Pinpoint the cell where the given text exists, returning its [x, y] midpoint coordinate. 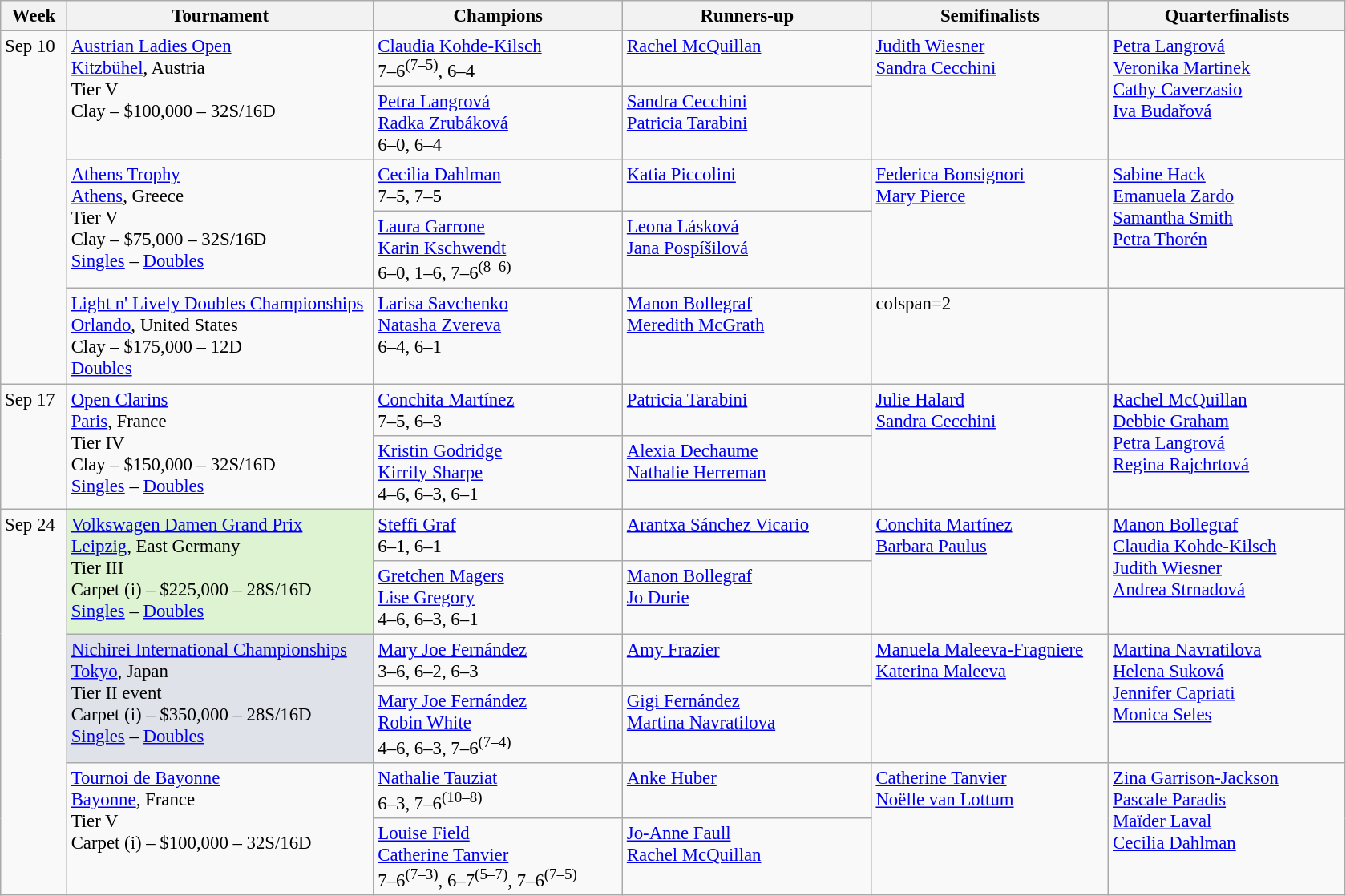
Light n' Lively Doubles ChampionshipsOrlando, United StatesClay – $175,000 – 12DDoubles [220, 337]
Arantxa Sánchez Vicario [747, 535]
Catherine Tanvier Noëlle van Lottum [990, 829]
Petra Langrová Veronika Martinek Cathy Caverzasio Iva Budařová [1227, 96]
Week [34, 16]
Rachel McQuillan [747, 59]
Federica Bonsignori Mary Pierce [990, 224]
Gretchen Magers Lise Gregory4–6, 6–3, 6–1 [499, 597]
Zina Garrison-Jackson Pascale Paradis Maïder Laval Cecilia Dahlman [1227, 829]
Cecilia Dahlman7–5, 7–5 [499, 186]
Manon Bollegraf Jo Durie [747, 597]
Louise Field Catherine Tanvier7–6(7–3), 6–7(5–7), 7–6(7–5) [499, 857]
Martina Navratilova Helena Suková Jennifer Capriati Monica Seles [1227, 699]
Gigi Fernández Martina Navratilova [747, 724]
Open ClarinsParis, FranceTier IV Clay – $150,000 – 32S/16DSingles – Doubles [220, 446]
Sandra Cecchini Patricia Tarabini [747, 123]
Laura Garrone Karin Kschwendt6–0, 1–6, 7–6(8–6) [499, 250]
Sep 24 [34, 702]
Julie Halard Sandra Cecchini [990, 446]
colspan=2 [990, 337]
Mary Joe Fernández Robin White4–6, 6–3, 7–6(7–4) [499, 724]
Nathalie Tauziat6–3, 7–6(10–8) [499, 790]
Anke Huber [747, 790]
Semifinalists [990, 16]
Larisa Savchenko Natasha Zvereva6–4, 6–1 [499, 337]
Manon Bollegraf Claudia Kohde-Kilsch Judith Wiesner Andrea Strnadová [1227, 571]
Athens TrophyAthens, GreeceTier V Clay – $75,000 – 32S/16DSingles – Doubles [220, 224]
Petra Langrová Radka Zrubáková6–0, 6–4 [499, 123]
Jo-Anne Faull Rachel McQuillan [747, 857]
Alexia Dechaume Nathalie Herreman [747, 472]
Amy Frazier [747, 660]
Conchita Martínez Barbara Paulus [990, 571]
Katia Piccolini [747, 186]
Rachel McQuillan Debbie Graham Petra Langrová Regina Rajchrtová [1227, 446]
Patricia Tarabini [747, 410]
Steffi Graf6–1, 6–1 [499, 535]
Runners-up [747, 16]
Tournoi de BayonneBayonne, FranceTier V Carpet (i) – $100,000 – 32S/16D [220, 829]
Claudia Kohde-Kilsch7–6(7–5), 6–4 [499, 59]
Tournament [220, 16]
Judith Wiesner Sandra Cecchini [990, 96]
Manuela Maleeva-Fragniere Katerina Maleeva [990, 699]
Conchita Martínez7–5, 6–3 [499, 410]
Leona Lásková Jana Pospíšilová [747, 250]
Manon Bollegraf Meredith McGrath [747, 337]
Volkswagen Damen Grand PrixLeipzig, East GermanyTier III Carpet (i) – $225,000 – 28S/16DSingles – Doubles [220, 571]
Champions [499, 16]
Sabine Hack Emanuela Zardo Samantha Smith Petra Thorén [1227, 224]
Austrian Ladies OpenKitzbühel, AustriaTier V Clay – $100,000 – 32S/16D [220, 96]
Mary Joe Fernández3–6, 6–2, 6–3 [499, 660]
Kristin Godridge Kirrily Sharpe4–6, 6–3, 6–1 [499, 472]
Sep 10 [34, 208]
Sep 17 [34, 446]
Nichirei International ChampionshipsTokyo, JapanTier II eventCarpet (i) – $350,000 – 28S/16DSingles – Doubles [220, 699]
Quarterfinalists [1227, 16]
